Capture the cell that displays the provided text and extract its [X, Y] central coordinate. 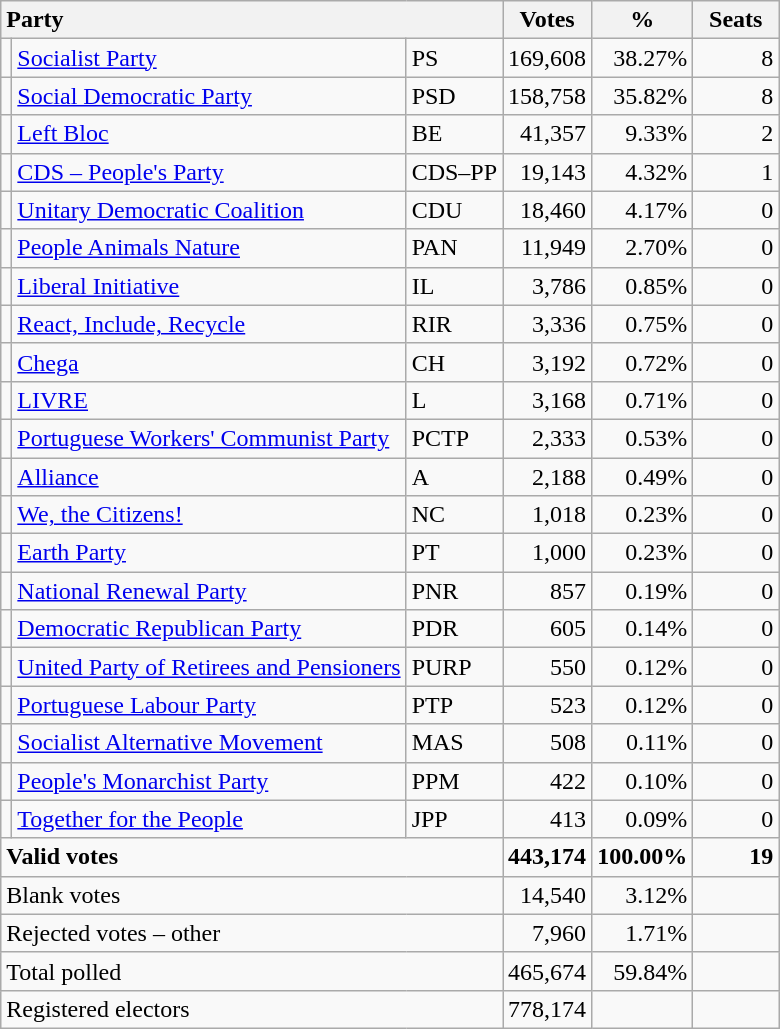
JPP [454, 819]
605 [548, 629]
4.32% [642, 172]
2,188 [548, 477]
Democratic Republican Party [209, 629]
Total polled [252, 971]
9.33% [642, 134]
523 [548, 705]
1,000 [548, 553]
3.12% [642, 895]
0.11% [642, 743]
Votes [548, 20]
CDU [454, 210]
41,357 [548, 134]
3,336 [548, 324]
National Renewal Party [209, 591]
2,333 [548, 438]
United Party of Retirees and Pensioners [209, 667]
Socialist Party [209, 58]
PPM [454, 781]
778,174 [548, 1009]
People's Monarchist Party [209, 781]
Rejected votes – other [252, 933]
CH [454, 362]
A [454, 477]
2 [736, 134]
Seats [736, 20]
1 [736, 172]
422 [548, 781]
Registered electors [252, 1009]
Socialist Alternative Movement [209, 743]
Party [252, 20]
Liberal Initiative [209, 286]
PNR [454, 591]
0.71% [642, 400]
% [642, 20]
Together for the People [209, 819]
Portuguese Workers' Communist Party [209, 438]
550 [548, 667]
443,174 [548, 857]
React, Include, Recycle [209, 324]
169,608 [548, 58]
NC [454, 515]
19,143 [548, 172]
CDS – People's Party [209, 172]
413 [548, 819]
MAS [454, 743]
PS [454, 58]
3,168 [548, 400]
0.10% [642, 781]
3,192 [548, 362]
4.17% [642, 210]
Unitary Democratic Coalition [209, 210]
LIVRE [209, 400]
100.00% [642, 857]
857 [548, 591]
2.70% [642, 248]
PDR [454, 629]
Earth Party [209, 553]
18,460 [548, 210]
Chega [209, 362]
0.19% [642, 591]
19 [736, 857]
1.71% [642, 933]
158,758 [548, 96]
Alliance [209, 477]
465,674 [548, 971]
PAN [454, 248]
1,018 [548, 515]
PTP [454, 705]
0.85% [642, 286]
Social Democratic Party [209, 96]
L [454, 400]
PSD [454, 96]
Valid votes [252, 857]
14,540 [548, 895]
0.53% [642, 438]
0.75% [642, 324]
508 [548, 743]
Portuguese Labour Party [209, 705]
IL [454, 286]
Blank votes [252, 895]
35.82% [642, 96]
PCTP [454, 438]
0.49% [642, 477]
59.84% [642, 971]
RIR [454, 324]
0.09% [642, 819]
PURP [454, 667]
0.72% [642, 362]
38.27% [642, 58]
11,949 [548, 248]
3,786 [548, 286]
CDS–PP [454, 172]
PT [454, 553]
0.14% [642, 629]
BE [454, 134]
People Animals Nature [209, 248]
Left Bloc [209, 134]
7,960 [548, 933]
We, the Citizens! [209, 515]
